Output the (x, y) coordinate of the center of the cell containing the given text.  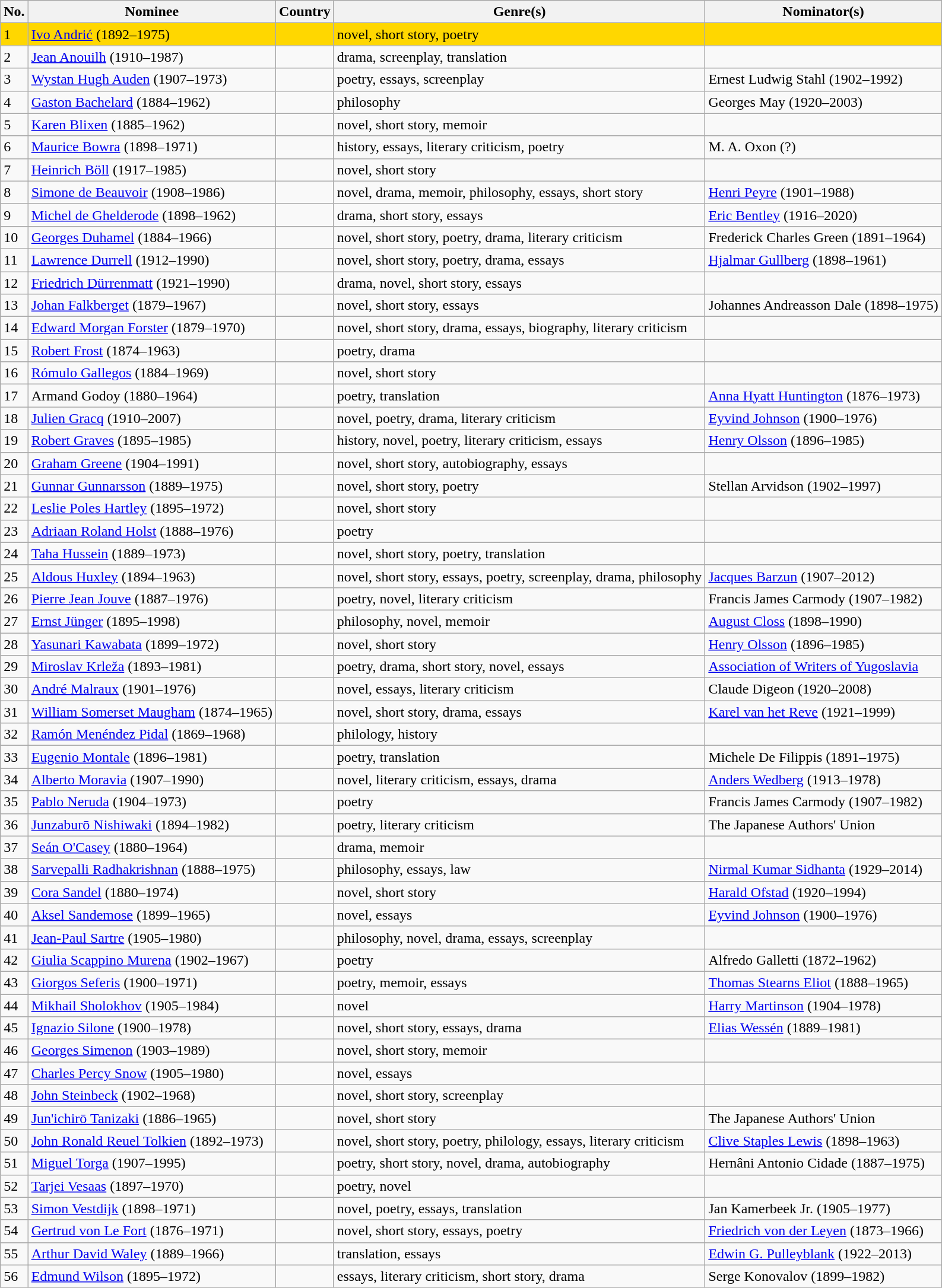
Edward Morgan Forster (1879–1970) (152, 328)
52 (14, 1186)
novel, drama, memoir, philosophy, essays, short story (519, 192)
Georges Simenon (1903–1989) (152, 1051)
Tarjei Vesaas (1897–1970) (152, 1186)
poetry, short story, novel, drama, autobiography (519, 1163)
Nirmal Kumar Sidhanta (1929–2014) (823, 870)
18 (14, 418)
Anders Wedberg (1913–1978) (823, 780)
William Somerset Maugham (1874–1965) (152, 712)
Cora Sandel (1880–1974) (152, 892)
Ivo Andrić (1892–1975) (152, 34)
26 (14, 599)
Michel de Ghelderode (1898–1962) (152, 215)
Julien Gracq (1910–2007) (152, 418)
56 (14, 1276)
11 (14, 260)
John Ronald Reuel Tolkien (1892–1973) (152, 1141)
Giorgos Seferis (1900–1971) (152, 982)
5 (14, 125)
novel, short story, screenplay (519, 1096)
translation, essays (519, 1254)
2 (14, 57)
Serge Konovalov (1899–1982) (823, 1276)
16 (14, 373)
Nominee (152, 12)
Seán O'Casey (1880–1964) (152, 847)
20 (14, 463)
Clive Staples Lewis (1898–1963) (823, 1141)
poetry, novel (519, 1186)
27 (14, 621)
39 (14, 892)
drama, memoir (519, 847)
45 (14, 1028)
Eric Bentley (1916–2020) (823, 215)
novel, short story, essays, drama (519, 1028)
novel, short story, poetry, drama, essays (519, 260)
Georges Duhamel (1884–1966) (152, 237)
8 (14, 192)
novel, short story, poetry, drama, literary criticism (519, 237)
Jean Anouilh (1910–1987) (152, 57)
40 (14, 915)
49 (14, 1118)
Karen Blixen (1885–1962) (152, 125)
Miguel Torga (1907–1995) (152, 1163)
Heinrich Böll (1917–1985) (152, 170)
29 (14, 667)
novel, short story, essays (519, 306)
21 (14, 486)
poetry, memoir, essays (519, 982)
Country (305, 12)
Ernst Jünger (1895–1998) (152, 621)
novel, short story, poetry, philology, essays, literary criticism (519, 1141)
Jan Kamerbeek Jr. (1905–1977) (823, 1209)
30 (14, 689)
Thomas Stearns Eliot (1888–1965) (823, 982)
Simon Vestdijk (1898–1971) (152, 1209)
Pablo Neruda (1904–1973) (152, 802)
drama, short story, essays (519, 215)
4 (14, 102)
Mikhail Sholokhov (1905–1984) (152, 1006)
Jean-Paul Sartre (1905–1980) (152, 937)
25 (14, 576)
poetry, essays, screenplay (519, 79)
19 (14, 441)
novel, essays, literary criticism (519, 689)
August Closs (1898–1990) (823, 621)
7 (14, 170)
poetry, literary criticism (519, 825)
44 (14, 1006)
Gertrud von Le Fort (1876–1971) (152, 1231)
36 (14, 825)
14 (14, 328)
55 (14, 1254)
42 (14, 960)
Alberto Moravia (1907–1990) (152, 780)
46 (14, 1051)
philosophy, novel, memoir (519, 621)
32 (14, 734)
Johannes Andreasson Dale (1898–1975) (823, 306)
drama, screenplay, translation (519, 57)
47 (14, 1073)
Edwin G. Pulleyblank (1922–2013) (823, 1254)
10 (14, 237)
novel (519, 1006)
John Steinbeck (1902–1968) (152, 1096)
1 (14, 34)
Alfredo Galletti (1872–1962) (823, 960)
12 (14, 283)
Charles Percy Snow (1905–1980) (152, 1073)
43 (14, 982)
history, novel, poetry, literary criticism, essays (519, 441)
Georges May (1920–2003) (823, 102)
André Malraux (1901–1976) (152, 689)
Friedrich Dürrenmatt (1921–1990) (152, 283)
Elias Wessén (1889–1981) (823, 1028)
Taha Hussein (1889–1973) (152, 554)
Arthur David Waley (1889–1966) (152, 1254)
novel, poetry, drama, literary criticism (519, 418)
Anna Hyatt Huntington (1876–1973) (823, 396)
3 (14, 79)
Junzaburō Nishiwaki (1894–1982) (152, 825)
Edmund Wilson (1895–1972) (152, 1276)
37 (14, 847)
Aksel Sandemose (1899–1965) (152, 915)
Lawrence Durrell (1912–1990) (152, 260)
Ramón Menéndez Pidal (1869–1968) (152, 734)
M. A. Oxon (?) (823, 147)
33 (14, 757)
philosophy, essays, law (519, 870)
poetry, drama (519, 351)
Maurice Bowra (1898–1971) (152, 147)
philology, history (519, 734)
poetry, novel, literary criticism (519, 599)
history, essays, literary criticism, poetry (519, 147)
Friedrich von der Leyen (1873–1966) (823, 1231)
53 (14, 1209)
drama, novel, short story, essays (519, 283)
Robert Frost (1874–1963) (152, 351)
Gunnar Gunnarsson (1889–1975) (152, 486)
Association of Writers of Yugoslavia (823, 667)
Adriaan Roland Holst (1888–1976) (152, 531)
Karel van het Reve (1921–1999) (823, 712)
13 (14, 306)
Yasunari Kawabata (1899–1972) (152, 644)
23 (14, 531)
Frederick Charles Green (1891–1964) (823, 237)
poetry, drama, short story, novel, essays (519, 667)
34 (14, 780)
Stellan Arvidson (1902–1997) (823, 486)
Gaston Bachelard (1884–1962) (152, 102)
35 (14, 802)
Jacques Barzun (1907–2012) (823, 576)
9 (14, 215)
Leslie Poles Hartley (1895–1972) (152, 508)
Henri Peyre (1901–1988) (823, 192)
Hernâni Antonio Cidade (1887–1975) (823, 1163)
Ernest Ludwig Stahl (1902–1992) (823, 79)
Claude Digeon (1920–2008) (823, 689)
novel, poetry, essays, translation (519, 1209)
No. (14, 12)
Graham Greene (1904–1991) (152, 463)
essays, literary criticism, short story, drama (519, 1276)
Hjalmar Gullberg (1898–1961) (823, 260)
Harald Ofstad (1920–1994) (823, 892)
Simone de Beauvoir (1908–1986) (152, 192)
38 (14, 870)
Johan Falkberget (1879–1967) (152, 306)
Jun'ichirō Tanizaki (1886–1965) (152, 1118)
novel, short story, poetry, translation (519, 554)
Ignazio Silone (1900–1978) (152, 1028)
50 (14, 1141)
51 (14, 1163)
philosophy, novel, drama, essays, screenplay (519, 937)
novel, short story, essays, poetry (519, 1231)
Sarvepalli Radhakrishnan (1888–1975) (152, 870)
Michele De Filippis (1891–1975) (823, 757)
Eugenio Montale (1896–1981) (152, 757)
novel, literary criticism, essays, drama (519, 780)
Robert Graves (1895–1985) (152, 441)
41 (14, 937)
Wystan Hugh Auden (1907–1973) (152, 79)
Nominator(s) (823, 12)
philosophy (519, 102)
24 (14, 554)
31 (14, 712)
novel, short story, drama, essays, biography, literary criticism (519, 328)
6 (14, 147)
Pierre Jean Jouve (1887–1976) (152, 599)
novel, short story, autobiography, essays (519, 463)
15 (14, 351)
Genre(s) (519, 12)
17 (14, 396)
novel, short story, essays, poetry, screenplay, drama, philosophy (519, 576)
Armand Godoy (1880–1964) (152, 396)
Aldous Huxley (1894–1963) (152, 576)
novel, short story, drama, essays (519, 712)
Rómulo Gallegos (1884–1969) (152, 373)
54 (14, 1231)
22 (14, 508)
28 (14, 644)
Harry Martinson (1904–1978) (823, 1006)
Miroslav Krleža (1893–1981) (152, 667)
Giulia Scappino Murena (1902–1967) (152, 960)
48 (14, 1096)
